Output the (x, y) coordinate of the center of the cell containing the given text.  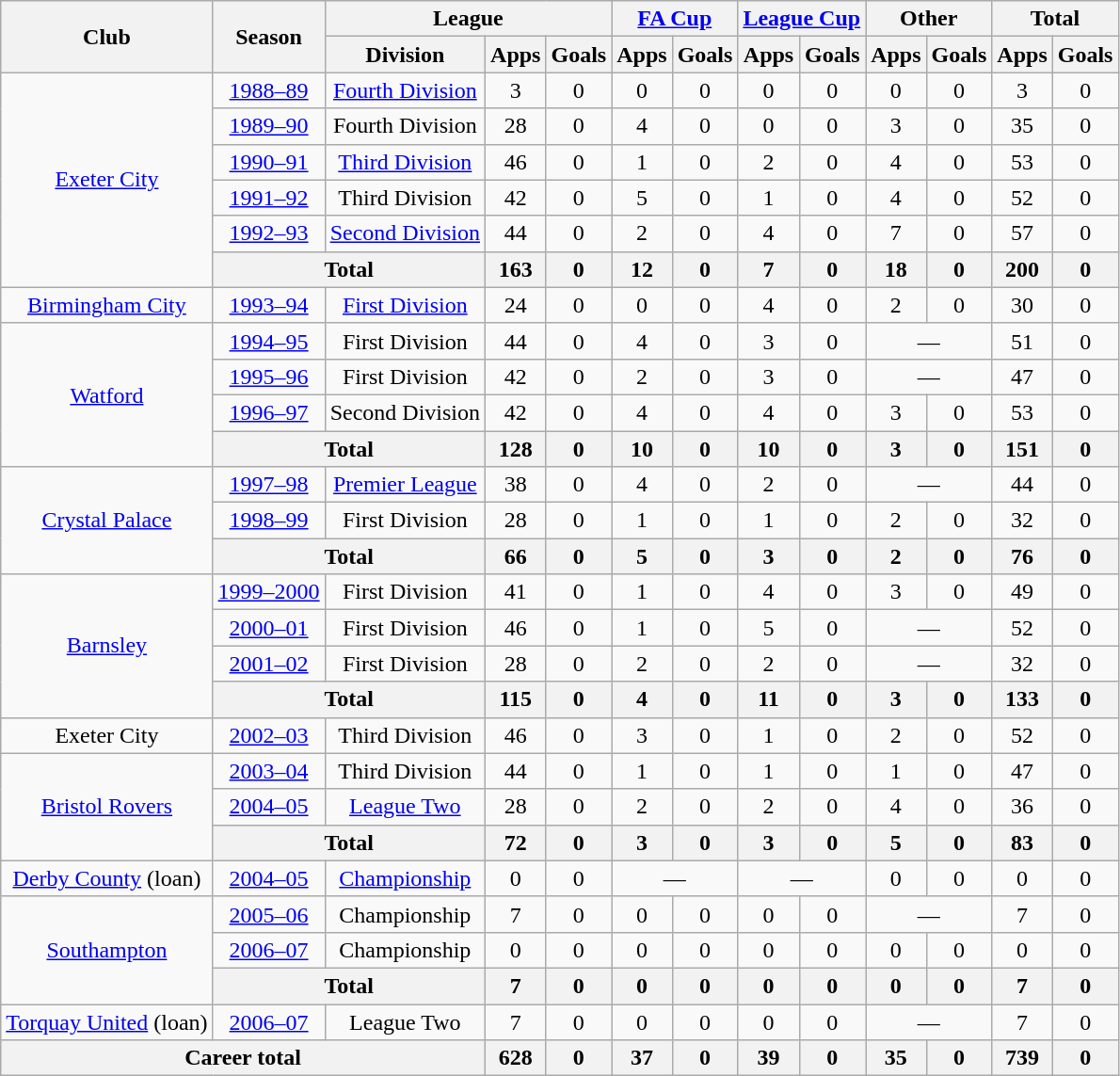
Premier League (405, 485)
2000–01 (269, 628)
1992–93 (269, 233)
League Cup (802, 19)
1991–92 (269, 198)
41 (516, 592)
2003–04 (269, 771)
38 (516, 485)
72 (516, 843)
49 (1022, 592)
Season (269, 37)
24 (516, 305)
1997–98 (269, 485)
2002–03 (269, 735)
628 (516, 1058)
Crystal Palace (107, 521)
1989–90 (269, 126)
128 (516, 449)
83 (1022, 843)
11 (768, 699)
1995–96 (269, 377)
Derby County (loan) (107, 878)
39 (768, 1058)
Watford (107, 394)
1990–91 (269, 162)
18 (896, 269)
1993–94 (269, 305)
151 (1022, 449)
Bristol Rovers (107, 807)
66 (516, 556)
163 (516, 269)
1994–95 (269, 341)
12 (642, 269)
115 (516, 699)
1988–89 (269, 90)
739 (1022, 1058)
Division (405, 55)
Southampton (107, 950)
36 (1022, 807)
Barnsley (107, 646)
76 (1022, 556)
Torquay United (loan) (107, 1021)
57 (1022, 233)
Club (107, 37)
Birmingham City (107, 305)
FA Cup (675, 19)
1999–2000 (269, 592)
Other (929, 19)
30 (1022, 305)
200 (1022, 269)
51 (1022, 341)
1996–97 (269, 412)
1998–99 (269, 521)
133 (1022, 699)
Career total (243, 1058)
2005–06 (269, 914)
League (469, 19)
37 (642, 1058)
2001–02 (269, 664)
